Scan for the cell matching the given text and deliver its [X, Y] coordinate at center. 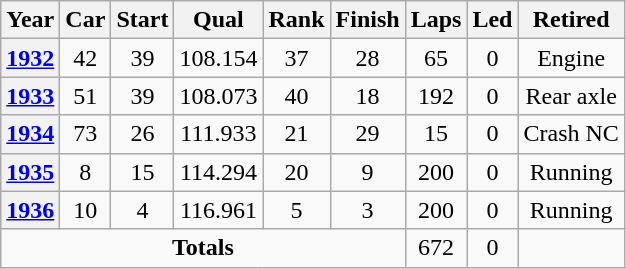
Start [142, 20]
108.073 [218, 96]
29 [368, 134]
Finish [368, 20]
Led [492, 20]
Car [86, 20]
73 [86, 134]
Rear axle [571, 96]
65 [436, 58]
37 [296, 58]
114.294 [218, 172]
1934 [30, 134]
40 [296, 96]
1936 [30, 210]
1932 [30, 58]
Rank [296, 20]
Retired [571, 20]
28 [368, 58]
Year [30, 20]
9 [368, 172]
Laps [436, 20]
Qual [218, 20]
111.933 [218, 134]
3 [368, 210]
21 [296, 134]
51 [86, 96]
42 [86, 58]
4 [142, 210]
18 [368, 96]
672 [436, 248]
192 [436, 96]
1935 [30, 172]
Totals [203, 248]
26 [142, 134]
1933 [30, 96]
Crash NC [571, 134]
Engine [571, 58]
5 [296, 210]
8 [86, 172]
108.154 [218, 58]
10 [86, 210]
20 [296, 172]
116.961 [218, 210]
